Determine the (X, Y) coordinate at the center of the cell enclosing the given text.  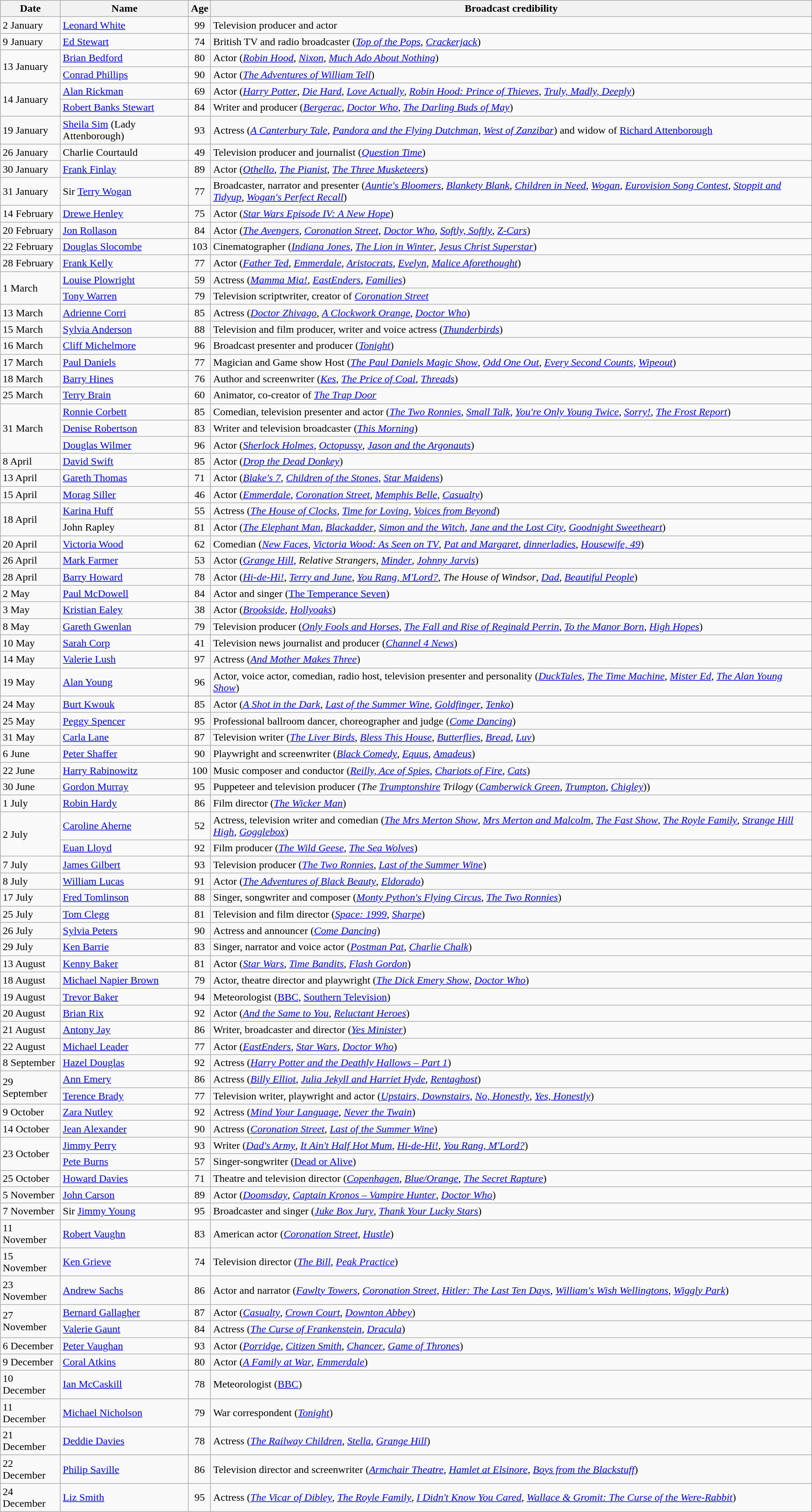
19 January (30, 130)
Actress (The Vicar of Dibley, The Royle Family, I Didn't Know You Cared, Wallace & Gromit: The Curse of the Were-Rabbit) (511, 1498)
Peggy Spencer (124, 721)
Television writer, playwright and actor (Upstairs, Downstairs, No, Honestly, Yes, Honestly) (511, 1096)
14 February (30, 213)
8 May (30, 626)
17 March (30, 362)
Television writer (The Liver Birds, Bless This House, Butterflies, Bread, Luv) (511, 737)
24 December (30, 1498)
6 December (30, 1345)
15 April (30, 494)
53 (200, 561)
10 May (30, 643)
Sylvia Peters (124, 931)
13 March (30, 313)
8 July (30, 881)
Euan Lloyd (124, 848)
20 August (30, 1013)
22 December (30, 1469)
Writer and television broadcaster (This Morning) (511, 428)
Jon Rollason (124, 230)
11 November (30, 1234)
69 (200, 91)
Gordon Murray (124, 787)
31 January (30, 191)
Actor (A Shot in the Dark, Last of the Summer Wine, Goldfinger, Tenko) (511, 704)
Michael Napier Brown (124, 980)
Actress (The House of Clocks, Time for Loving, Voices from Beyond) (511, 511)
Actor (The Avengers, Coronation Street, Doctor Who, Softly, Softly, Z-Cars) (511, 230)
John Rapley (124, 528)
91 (200, 881)
William Lucas (124, 881)
23 November (30, 1290)
Actor (And the Same to You, Reluctant Heroes) (511, 1013)
Tony Warren (124, 296)
26 January (30, 152)
59 (200, 280)
94 (200, 997)
Paul McDowell (124, 594)
Leonard White (124, 25)
Actress (Doctor Zhivago, A Clockwork Orange, Doctor Who) (511, 313)
Pete Burns (124, 1162)
Valerie Gaunt (124, 1329)
Barry Hines (124, 379)
Kenny Baker (124, 964)
49 (200, 152)
Actor (Brookside, Hollyoaks) (511, 610)
Actor, voice actor, comedian, radio host, television presenter and personality (DuckTales, The Time Machine, Mister Ed, The Alan Young Show) (511, 682)
15 March (30, 329)
Actor (Blake's 7, Children of the Stones, Star Maidens) (511, 478)
David Swift (124, 461)
2 July (30, 834)
Actor (The Elephant Man, Blackadder, Simon and the Witch, Jane and the Lost City, Goodnight Sweetheart) (511, 528)
21 December (30, 1441)
Ken Barrie (124, 947)
Jimmy Perry (124, 1145)
Michael Leader (124, 1046)
Alan Rickman (124, 91)
28 February (30, 263)
2 January (30, 25)
20 April (30, 544)
25 October (30, 1178)
Name (124, 9)
Animator, co-creator of The Trap Door (511, 395)
Actor (Grange Hill, Relative Strangers, Minder, Johnny Jarvis) (511, 561)
Ken Grieve (124, 1262)
Film producer (The Wild Geese, The Sea Wolves) (511, 848)
Television and film producer, writer and voice actress (Thunderbirds) (511, 329)
8 April (30, 461)
21 August (30, 1030)
Television and film director (Space: 1999, Sharpe) (511, 914)
29 September (30, 1088)
Hazel Douglas (124, 1063)
Actress (A Canterbury Tale, Pandora and the Flying Dutchman, West of Zanzibar) and widow of Richard Attenborough (511, 130)
Ian McCaskill (124, 1385)
Adrienne Corri (124, 313)
Actor (Emmerdale, Coronation Street, Memphis Belle, Casualty) (511, 494)
97 (200, 659)
Professional ballroom dancer, choreographer and judge (Come Dancing) (511, 721)
18 April (30, 519)
Sir Terry Wogan (124, 191)
75 (200, 213)
9 January (30, 42)
29 July (30, 947)
Alan Young (124, 682)
Caroline Aherne (124, 826)
Playwright and screenwriter (Black Comedy, Equus, Amadeus) (511, 754)
Actress (Harry Potter and the Deathly Hallows – Part 1) (511, 1063)
Actor (The Adventures of William Tell) (511, 75)
Actor (Robin Hood, Nixon, Much Ado About Nothing) (511, 58)
Actor and singer (The Temperance Seven) (511, 594)
Actor (The Adventures of Black Beauty, Eldorado) (511, 881)
Trevor Baker (124, 997)
76 (200, 379)
18 March (30, 379)
8 September (30, 1063)
Ed Stewart (124, 42)
Coral Atkins (124, 1362)
Actress (Mind Your Language, Never the Twain) (511, 1112)
American actor (Coronation Street, Hustle) (511, 1234)
27 November (30, 1321)
52 (200, 826)
Robert Banks Stewart (124, 108)
Date (30, 9)
Brian Bedford (124, 58)
Broadcast presenter and producer (Tonight) (511, 346)
Brian Rix (124, 1013)
Cliff Michelmore (124, 346)
Film director (The Wicker Man) (511, 804)
14 October (30, 1129)
60 (200, 395)
Television producer (The Two Ronnies, Last of the Summer Wine) (511, 865)
Television director (The Bill, Peak Practice) (511, 1262)
1 July (30, 804)
War correspondent (Tonight) (511, 1413)
Actor (Doomsday, Captain Kronos – Vampire Hunter, Doctor Who) (511, 1195)
Actor (EastEnders, Star Wars, Doctor Who) (511, 1046)
Sheila Sim (Lady Attenborough) (124, 130)
Comedian, television presenter and actor (The Two Ronnies, Small Talk, You're Only Young Twice, Sorry!, The Frost Report) (511, 412)
38 (200, 610)
Morag Siller (124, 494)
Fred Tomlinson (124, 898)
Ann Emery (124, 1079)
99 (200, 25)
Douglas Slocombe (124, 247)
Victoria Wood (124, 544)
11 December (30, 1413)
26 July (30, 931)
Broadcast credibility (511, 9)
Actor (Star Wars Episode IV: A New Hope) (511, 213)
Carla Lane (124, 737)
Writer (Dad's Army, It Ain't Half Hot Mum, Hi-de-Hi!, You Rang, M'Lord?) (511, 1145)
Frank Kelly (124, 263)
41 (200, 643)
2 May (30, 594)
25 May (30, 721)
25 March (30, 395)
Writer and producer (Bergerac, Doctor Who, The Darling Buds of May) (511, 108)
Puppeteer and television producer (The Trumptonshire Trilogy (Camberwick Green, Trumpton, Chigley)) (511, 787)
Gareth Thomas (124, 478)
Television director and screenwriter (Armchair Theatre, Hamlet at Elsinore, Boys from the Blackstuff) (511, 1469)
13 April (30, 478)
57 (200, 1162)
22 August (30, 1046)
Mark Farmer (124, 561)
7 July (30, 865)
7 November (30, 1211)
Robin Hardy (124, 804)
30 June (30, 787)
30 January (30, 169)
14 May (30, 659)
Harry Rabinowitz (124, 770)
Music composer and conductor (Reilly, Ace of Spies, Chariots of Fire, Cats) (511, 770)
19 May (30, 682)
Denise Robertson (124, 428)
Jean Alexander (124, 1129)
Liz Smith (124, 1498)
13 August (30, 964)
Actor (Father Ted, Emmerdale, Aristocrats, Evelyn, Malice Aforethought) (511, 263)
6 June (30, 754)
Robert Vaughn (124, 1234)
Comedian (New Faces, Victoria Wood: As Seen on TV, Pat and Margaret, dinnerladies, Housewife, 49) (511, 544)
Television producer and actor (511, 25)
Writer, broadcaster and director (Yes Minister) (511, 1030)
Frank Finlay (124, 169)
Bernard Gallagher (124, 1312)
25 July (30, 914)
Peter Shaffer (124, 754)
Meteorologist (BBC, Southern Television) (511, 997)
1 March (30, 288)
31 May (30, 737)
Paul Daniels (124, 362)
Theatre and television director (Copenhagen, Blue/Orange, The Secret Rapture) (511, 1178)
British TV and radio broadcaster (Top of the Pops, Crackerjack) (511, 42)
Antony Jay (124, 1030)
Zara Nutley (124, 1112)
Actress (And Mother Makes Three) (511, 659)
Peter Vaughan (124, 1345)
26 April (30, 561)
Valerie Lush (124, 659)
Author and screenwriter (Kes, The Price of Coal, Threads) (511, 379)
Actress (Mamma Mia!, EastEnders, Families) (511, 280)
Douglas Wilmer (124, 445)
9 October (30, 1112)
Actor (A Family at War, Emmerdale) (511, 1362)
Singer, songwriter and composer (Monty Python's Flying Circus, The Two Ronnies) (511, 898)
Gareth Gwenlan (124, 626)
Philip Saville (124, 1469)
19 August (30, 997)
10 December (30, 1385)
Drewe Henley (124, 213)
Michael Nicholson (124, 1413)
Terence Brady (124, 1096)
23 October (30, 1154)
Actor and narrator (Fawlty Towers, Coronation Street, Hitler: The Last Ten Days, William's Wish Wellingtons, Wiggly Park) (511, 1290)
Meteorologist (BBC) (511, 1385)
Actor (Porridge, Citizen Smith, Chancer, Game of Thrones) (511, 1345)
Actress and announcer (Come Dancing) (511, 931)
Actress, television writer and comedian (The Mrs Merton Show, Mrs Merton and Malcolm, The Fast Show, The Royle Family, Strange Hill High, Gogglebox) (511, 826)
Conrad Phillips (124, 75)
20 February (30, 230)
Actor (Sherlock Holmes, Octopussy, Jason and the Argonauts) (511, 445)
Singer, narrator and voice actor (Postman Pat, Charlie Chalk) (511, 947)
Charlie Courtauld (124, 152)
Actor (Star Wars, Time Bandits, Flash Gordon) (511, 964)
Broadcaster and singer (Juke Box Jury, Thank Your Lucky Stars) (511, 1211)
18 August (30, 980)
Burt Kwouk (124, 704)
Sir Jimmy Young (124, 1211)
31 March (30, 428)
Kristian Ealey (124, 610)
Actress (The Curse of Frankenstein, Dracula) (511, 1329)
3 May (30, 610)
Howard Davies (124, 1178)
Actress (The Railway Children, Stella, Grange Hill) (511, 1441)
Actress (Coronation Street, Last of the Summer Wine) (511, 1129)
John Carson (124, 1195)
Actor, theatre director and playwright (The Dick Emery Show, Doctor Who) (511, 980)
Terry Brain (124, 395)
Actor (Casualty, Crown Court, Downton Abbey) (511, 1312)
24 May (30, 704)
Television scriptwriter, creator of Coronation Street (511, 296)
Deddie Davies (124, 1441)
Actor (Othello, The Pianist, The Three Musketeers) (511, 169)
46 (200, 494)
9 December (30, 1362)
Magician and Game show Host (The Paul Daniels Magic Show, Odd One Out, Every Second Counts, Wipeout) (511, 362)
Singer-songwriter (Dead or Alive) (511, 1162)
Television producer (Only Fools and Horses, The Fall and Rise of Reginald Perrin, To the Manor Born, High Hopes) (511, 626)
103 (200, 247)
Television producer and journalist (Question Time) (511, 152)
16 March (30, 346)
17 July (30, 898)
Andrew Sachs (124, 1290)
Sarah Corp (124, 643)
Television news journalist and producer (Channel 4 News) (511, 643)
Ronnie Corbett (124, 412)
Age (200, 9)
Barry Howard (124, 577)
Actor (Drop the Dead Donkey) (511, 461)
Cinematographer (Indiana Jones, The Lion in Winter, Jesus Christ Superstar) (511, 247)
14 January (30, 99)
Actor (Hi-de-Hi!, Terry and June, You Rang, M'Lord?, The House of Windsor, Dad, Beautiful People) (511, 577)
Actor (Harry Potter, Die Hard, Love Actually, Robin Hood: Prince of Thieves, Truly, Madly, Deeply) (511, 91)
5 November (30, 1195)
Tom Clegg (124, 914)
100 (200, 770)
James Gilbert (124, 865)
22 June (30, 770)
Actress (Billy Elliot, Julia Jekyll and Harriet Hyde, Rentaghost) (511, 1079)
55 (200, 511)
13 January (30, 66)
Louise Plowright (124, 280)
62 (200, 544)
28 April (30, 577)
22 February (30, 247)
Karina Huff (124, 511)
15 November (30, 1262)
Sylvia Anderson (124, 329)
